Detect which cell encompasses the target text, then output its [X, Y] center coordinate. 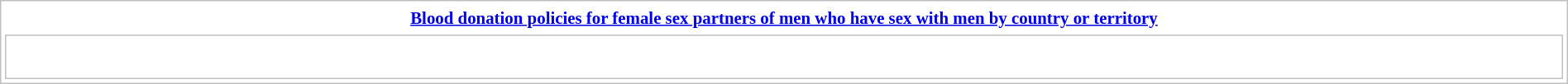
Blood donation policies for female sex partners of men who have sex with men by country or territory [784, 18]
